Extract the [x, y] coordinate from the center of the cell holding the provided text.  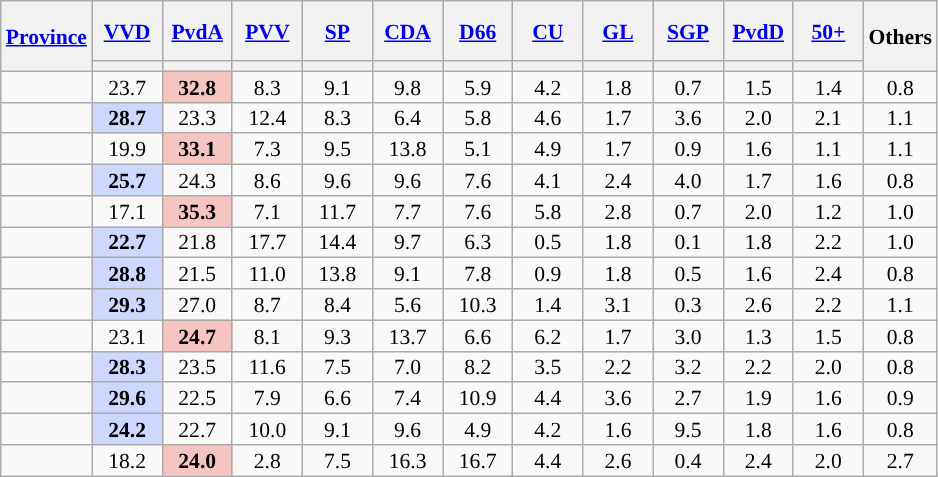
9.8 [408, 86]
7.9 [267, 398]
9.3 [337, 336]
35.3 [197, 212]
7.7 [408, 212]
4.6 [548, 118]
8.2 [478, 366]
3.1 [618, 304]
SGP [688, 31]
24.3 [197, 180]
27.0 [197, 304]
8.1 [267, 336]
33.1 [197, 150]
21.8 [197, 242]
29.6 [127, 398]
3.0 [688, 336]
4.0 [688, 180]
17.7 [267, 242]
1.2 [828, 212]
28.3 [127, 366]
22.5 [197, 398]
PVV [267, 31]
24.2 [127, 430]
10.9 [478, 398]
21.5 [197, 274]
1.9 [758, 398]
23.3 [197, 118]
23.5 [197, 366]
32.8 [197, 86]
0.4 [688, 460]
11.6 [267, 366]
3.2 [688, 366]
16.7 [478, 460]
11.7 [337, 212]
4.1 [548, 180]
24.0 [197, 460]
28.7 [127, 118]
Province [46, 36]
7.4 [408, 398]
1.3 [758, 336]
7.0 [408, 366]
8.6 [267, 180]
CU [548, 31]
10.3 [478, 304]
16.3 [408, 460]
23.7 [127, 86]
50+ [828, 31]
12.4 [267, 118]
29.3 [127, 304]
SP [337, 31]
18.2 [127, 460]
10.0 [267, 430]
13.7 [408, 336]
5.9 [478, 86]
CDA [408, 31]
23.1 [127, 336]
24.7 [197, 336]
VVD [127, 31]
19.9 [127, 150]
GL [618, 31]
5.1 [478, 150]
6.2 [548, 336]
7.8 [478, 274]
Others [900, 36]
6.4 [408, 118]
PvdA [197, 31]
D66 [478, 31]
PvdD [758, 31]
28.8 [127, 274]
5.6 [408, 304]
0.3 [688, 304]
7.1 [267, 212]
14.4 [337, 242]
9.7 [408, 242]
3.5 [548, 366]
25.7 [127, 180]
8.4 [337, 304]
11.0 [267, 274]
8.7 [267, 304]
2.1 [828, 118]
0.1 [688, 242]
7.3 [267, 150]
6.3 [478, 242]
17.1 [127, 212]
